Identify which cell holds the provided text, then report its [X, Y] central coordinate. 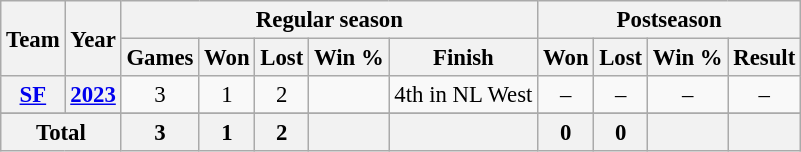
4th in NL West [464, 95]
Total [61, 133]
Regular season [330, 20]
Postseason [670, 20]
Games [160, 58]
Team [33, 38]
Result [764, 58]
SF [33, 95]
Finish [464, 58]
2023 [93, 95]
Year [93, 38]
